Extract the (x, y) coordinate from the center of the cell holding the provided text.  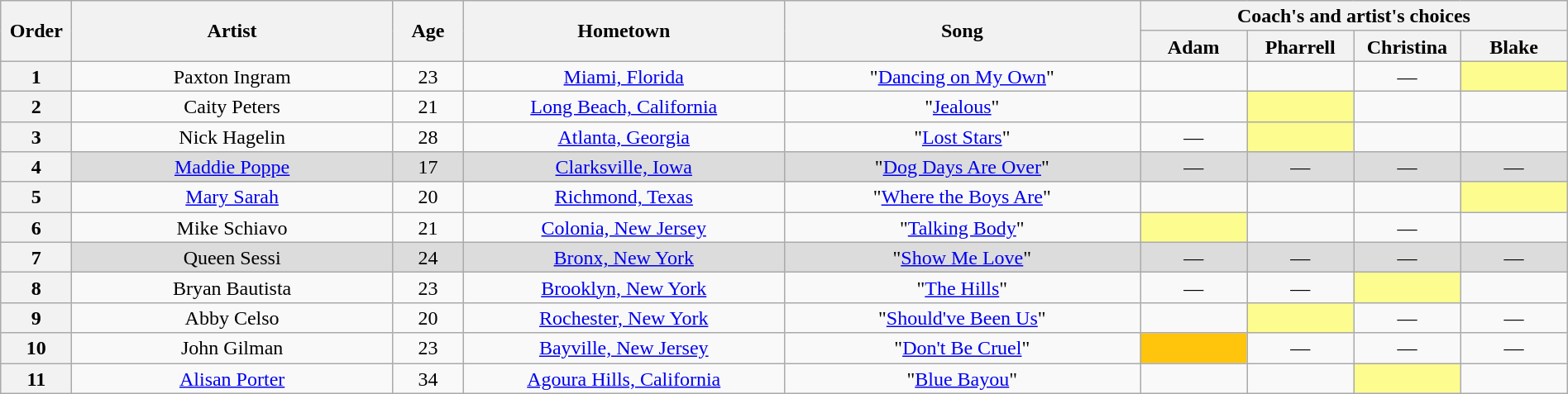
Song (963, 31)
8 (36, 287)
Rochester, New York (624, 317)
2 (36, 106)
"The Hills" (963, 287)
Order (36, 31)
Agoura Hills, California (624, 378)
Long Beach, California (624, 106)
Pharrell (1300, 46)
Bryan Bautista (232, 287)
Coach's and artist's choices (1355, 17)
Bayville, New Jersey (624, 349)
Hometown (624, 31)
24 (428, 258)
"Don't Be Cruel" (963, 349)
3 (36, 137)
Mike Schiavo (232, 228)
Caity Peters (232, 106)
Blake (1513, 46)
Age (428, 31)
Maddie Poppe (232, 167)
Clarksville, Iowa (624, 167)
"Should've Been Us" (963, 317)
9 (36, 317)
Colonia, New Jersey (624, 228)
Richmond, Texas (624, 197)
John Gilman (232, 349)
11 (36, 378)
Christina (1408, 46)
6 (36, 228)
Atlanta, Georgia (624, 137)
"Dancing on My Own" (963, 76)
"Jealous" (963, 106)
"Blue Bayou" (963, 378)
7 (36, 258)
Bronx, New York (624, 258)
"Lost Stars" (963, 137)
Adam (1194, 46)
"Show Me Love" (963, 258)
4 (36, 167)
17 (428, 167)
1 (36, 76)
Nick Hagelin (232, 137)
Queen Sessi (232, 258)
Paxton Ingram (232, 76)
10 (36, 349)
Brooklyn, New York (624, 287)
Alisan Porter (232, 378)
"Where the Boys Are" (963, 197)
28 (428, 137)
5 (36, 197)
"Dog Days Are Over" (963, 167)
34 (428, 378)
Miami, Florida (624, 76)
Artist (232, 31)
Abby Celso (232, 317)
"Talking Body" (963, 228)
Mary Sarah (232, 197)
